From the cell containing the given text, extract its center point as [x, y] coordinate. 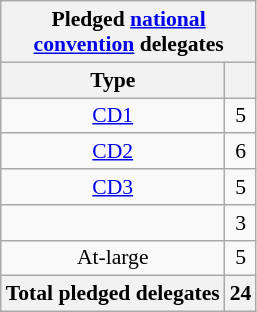
Total pledged delegates [113, 294]
Pledged nationalconvention delegates [129, 32]
Type [113, 80]
At-large [113, 258]
CD2 [113, 152]
CD1 [113, 116]
3 [241, 223]
6 [241, 152]
24 [241, 294]
CD3 [113, 187]
